Detect which cell encompasses the target text, then output its [x, y] center coordinate. 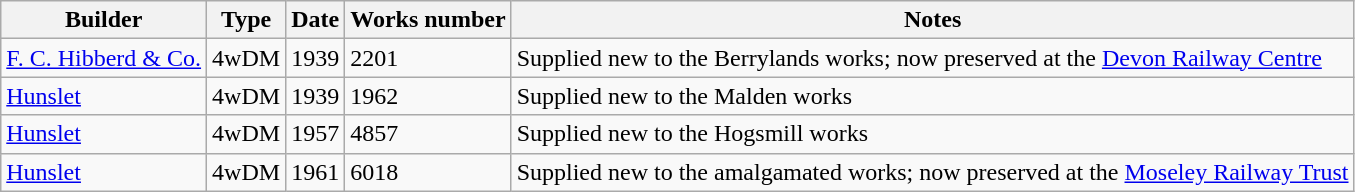
4857 [428, 134]
Type [246, 20]
1962 [428, 96]
1961 [316, 172]
Supplied new to the Berrylands works; now preserved at the Devon Railway Centre [932, 58]
Date [316, 20]
1957 [316, 134]
Supplied new to the amalgamated works; now preserved at the Moseley Railway Trust [932, 172]
F. C. Hibberd & Co. [104, 58]
Supplied new to the Malden works [932, 96]
2201 [428, 58]
Notes [932, 20]
Supplied new to the Hogsmill works [932, 134]
Works number [428, 20]
6018 [428, 172]
Builder [104, 20]
